Return (X, Y) of the center of cell containing provided text 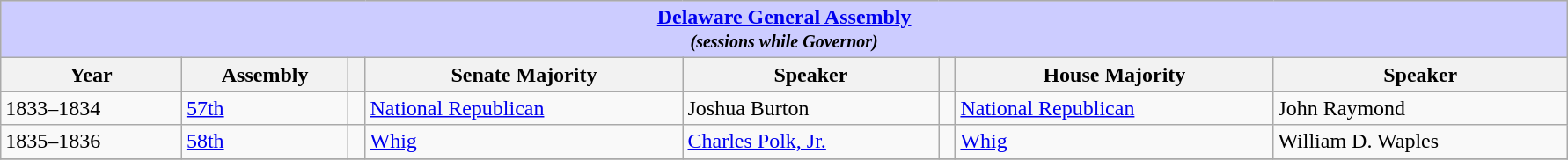
Charles Polk, Jr. (811, 142)
House Majority (1114, 75)
1833–1834 (92, 108)
57th (265, 108)
58th (265, 142)
John Raymond (1420, 108)
Assembly (265, 75)
Joshua Burton (811, 108)
Senate Majority (524, 75)
William D. Waples (1420, 142)
Delaware General Assembly (sessions while Governor) (785, 30)
Year (92, 75)
1835–1836 (92, 142)
